For the text-containing cell, return its midpoint in [X, Y] coordinate format. 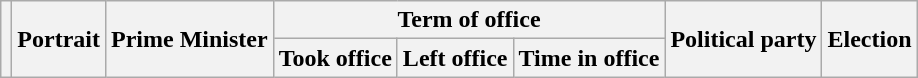
Portrait [59, 39]
Term of office [469, 20]
Election [870, 39]
Time in office [589, 58]
Political party [744, 39]
Took office [335, 58]
Prime Minister [189, 39]
Left office [455, 58]
